From the cell containing the given text, extract its center point as (X, Y) coordinate. 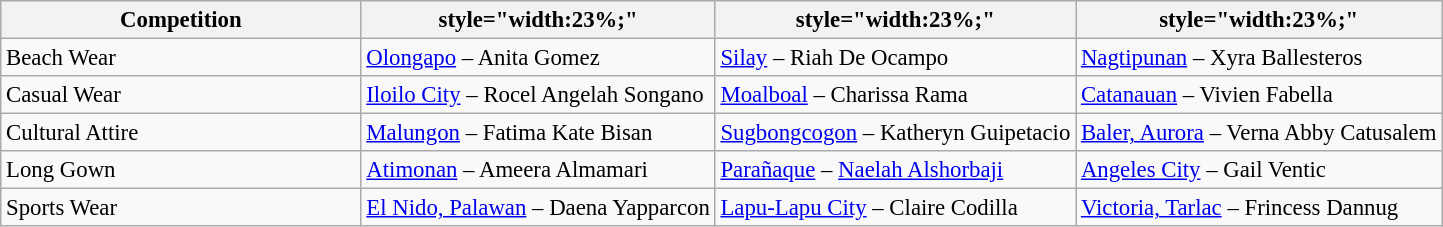
Lapu-Lapu City – Claire Codilla (895, 208)
Sports Wear (181, 208)
Catanauan – Vivien Fabella (1259, 95)
Silay – Riah De Ocampo (895, 58)
Atimonan – Ameera Almamari (538, 170)
Olongapo – Anita Gomez (538, 58)
Sugbongcogon – Katheryn Guipetacio (895, 133)
Moalboal – Charissa Rama (895, 95)
Angeles City – Gail Ventic (1259, 170)
Nagtipunan – Xyra Ballesteros (1259, 58)
Iloilo City – Rocel Angelah Songano (538, 95)
Cultural Attire (181, 133)
Beach Wear (181, 58)
Competition (181, 20)
Parañaque – Naelah Alshorbaji (895, 170)
El Nido, Palawan – Daena Yapparcon (538, 208)
Victoria, Tarlac – Frincess Dannug (1259, 208)
Baler, Aurora – Verna Abby Catusalem (1259, 133)
Long Gown (181, 170)
Malungon – Fatima Kate Bisan (538, 133)
Casual Wear (181, 95)
